Identify which cell holds the provided text, then report its [x, y] central coordinate. 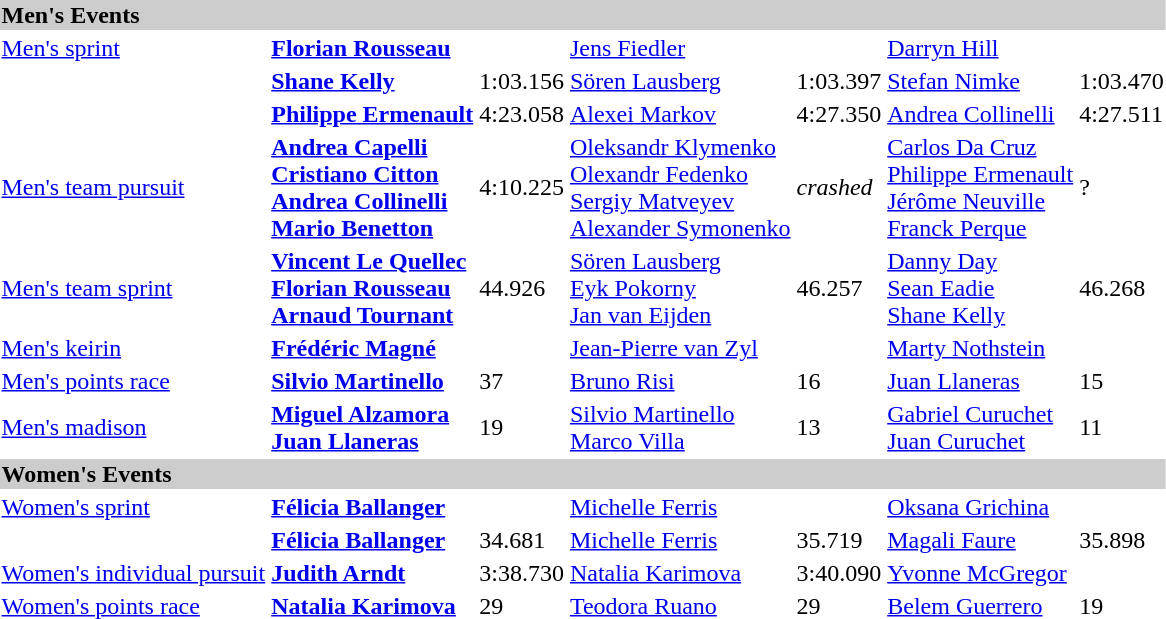
Philippe Ermenault [372, 114]
Andrea CapelliCristiano CittonAndrea CollinelliMario Benetton [372, 188]
Marty Nothstein [980, 348]
19 [522, 428]
Men's Events [582, 15]
Yvonne McGregor [980, 573]
Oleksandr KlymenkoOlexandr FedenkoSergiy MatveyevAlexander Symonenko [680, 188]
46.268 [1122, 288]
Frédéric Magné [372, 348]
4:10.225 [522, 188]
3:40.090 [839, 573]
Oksana Grichina [980, 507]
Carlos Da CruzPhilippe ErmenaultJérôme NeuvilleFranck Perque [980, 188]
crashed [839, 188]
46.257 [839, 288]
Jean-Pierre van Zyl [680, 348]
1:03.397 [839, 81]
Silvio Martinello [372, 381]
Natalia Karimova [680, 573]
Sören Lausberg [680, 81]
Juan Llaneras [980, 381]
Florian Rousseau [372, 48]
Bruno Risi [680, 381]
34.681 [522, 540]
Shane Kelly [372, 81]
Women's individual pursuit [134, 573]
3:38.730 [522, 573]
Men's madison [134, 428]
Darryn Hill [980, 48]
Sören LausbergEyk PokornyJan van Eijden [680, 288]
Alexei Markov [680, 114]
4:23.058 [522, 114]
35.898 [1122, 540]
Women's sprint [134, 507]
Men's team sprint [134, 288]
Men's team pursuit [134, 188]
? [1122, 188]
13 [839, 428]
16 [839, 381]
37 [522, 381]
Women's Events [582, 474]
Stefan Nimke [980, 81]
35.719 [839, 540]
44.926 [522, 288]
Andrea Collinelli [980, 114]
Men's keirin [134, 348]
Jens Fiedler [680, 48]
Magali Faure [980, 540]
Men's points race [134, 381]
15 [1122, 381]
Vincent Le QuellecFlorian RousseauArnaud Tournant [372, 288]
Silvio MartinelloMarco Villa [680, 428]
1:03.470 [1122, 81]
Danny DaySean EadieShane Kelly [980, 288]
Judith Arndt [372, 573]
4:27.350 [839, 114]
4:27.511 [1122, 114]
Gabriel CuruchetJuan Curuchet [980, 428]
Men's sprint [134, 48]
11 [1122, 428]
Miguel AlzamoraJuan Llaneras [372, 428]
1:03.156 [522, 81]
